Find where the given text appears and provide that cell's center as [x, y] coordinate. 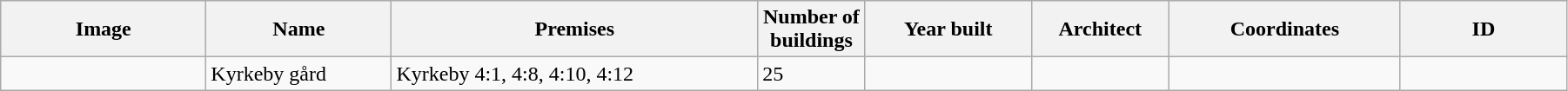
Coordinates [1284, 29]
Kyrkeby 4:1, 4:8, 4:10, 4:12 [574, 74]
Premises [574, 29]
Year built [948, 29]
Name [299, 29]
25 [812, 74]
Number ofbuildings [812, 29]
ID [1483, 29]
Image [104, 29]
Kyrkeby gård [299, 74]
Architect [1100, 29]
